Provide the (X, Y) coordinate of the cell's center where the given text is located.  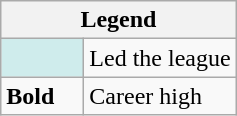
Legend (118, 20)
Career high (160, 96)
Led the league (160, 58)
Bold (42, 96)
